Capture the cell that displays the provided text and extract its (X, Y) central coordinate. 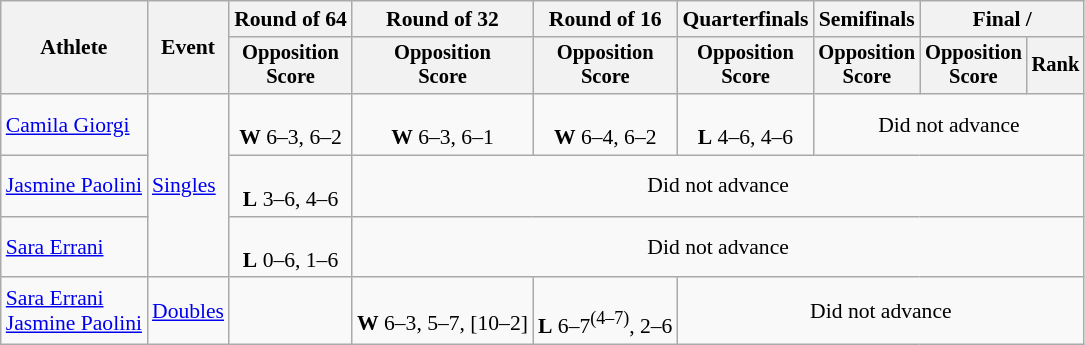
Jasmine Paolini (74, 186)
Round of 32 (442, 19)
L 0–6, 1–6 (290, 248)
Sara ErraniJasmine Paolini (74, 312)
L 6–7(4–7), 2–6 (605, 312)
W 6–3, 6–2 (290, 124)
Rank (1056, 66)
Singles (188, 186)
W 6–3, 5–7, [10–2] (442, 312)
Final / (1002, 19)
Event (188, 48)
Round of 64 (290, 19)
Semifinals (866, 19)
W 6–3, 6–1 (442, 124)
Camila Giorgi (74, 124)
Doubles (188, 312)
W 6–4, 6–2 (605, 124)
Quarterfinals (745, 19)
Athlete (74, 48)
L 3–6, 4–6 (290, 186)
Round of 16 (605, 19)
L 4–6, 4–6 (745, 124)
Sara Errani (74, 248)
